Pinpoint the cell where the given text exists, returning its [X, Y] midpoint coordinate. 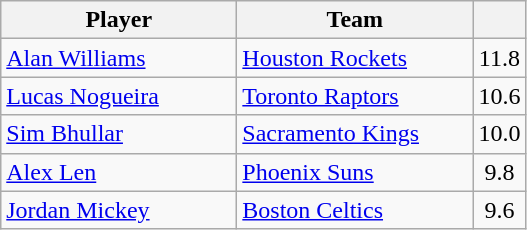
10.6 [500, 96]
Lucas Nogueira [119, 96]
Alex Len [119, 172]
Alan Williams [119, 58]
11.8 [500, 58]
Houston Rockets [355, 58]
Team [355, 20]
Sim Bhullar [119, 134]
Toronto Raptors [355, 96]
Jordan Mickey [119, 210]
9.8 [500, 172]
Boston Celtics [355, 210]
Phoenix Suns [355, 172]
Player [119, 20]
9.6 [500, 210]
Sacramento Kings [355, 134]
10.0 [500, 134]
